Search for the cell housing the specified text and yield its (X, Y) center coordinate. 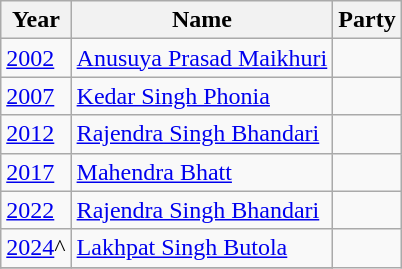
2007 (36, 96)
Party (367, 20)
2012 (36, 134)
2024^ (36, 248)
2002 (36, 58)
Kedar Singh Phonia (202, 96)
Anusuya Prasad Maikhuri (202, 58)
Mahendra Bhatt (202, 172)
2017 (36, 172)
Name (202, 20)
Year (36, 20)
2022 (36, 210)
Lakhpat Singh Butola (202, 248)
